Locate the cell with the specified text and output its [X, Y] center coordinate. 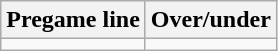
Pregame line [74, 20]
Over/under [210, 20]
